From the cell containing the given text, extract its center point as [x, y] coordinate. 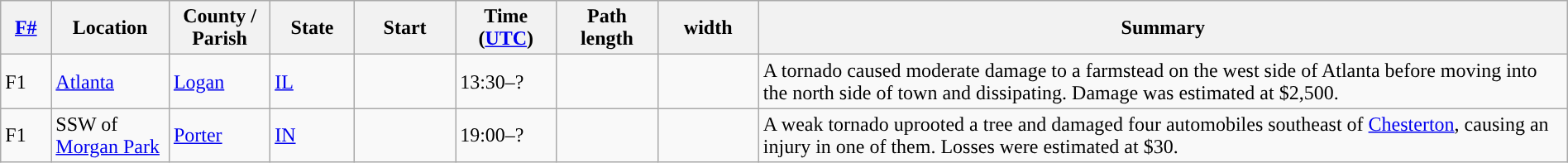
Porter [219, 136]
Summary [1163, 28]
Start [404, 28]
Logan [219, 81]
19:00–? [506, 136]
IN [313, 136]
IL [313, 81]
Path length [607, 28]
State [313, 28]
A weak tornado uprooted a tree and damaged four automobiles southeast of Chesterton, causing an injury in one of them. Losses were estimated at $30. [1163, 136]
13:30–? [506, 81]
F# [26, 28]
Time (UTC) [506, 28]
County / Parish [219, 28]
width [708, 28]
SSW of Morgan Park [111, 136]
Atlanta [111, 81]
Location [111, 28]
